For the text-containing cell, return its midpoint in (x, y) coordinate format. 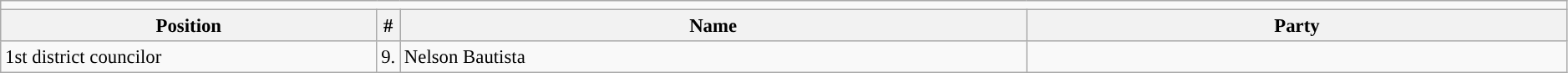
Party (1297, 26)
Name (713, 26)
Nelson Bautista (713, 57)
# (388, 26)
Position (189, 26)
9. (388, 57)
1st district councilor (189, 57)
